Locate the cell with the specified text and output its (x, y) center coordinate. 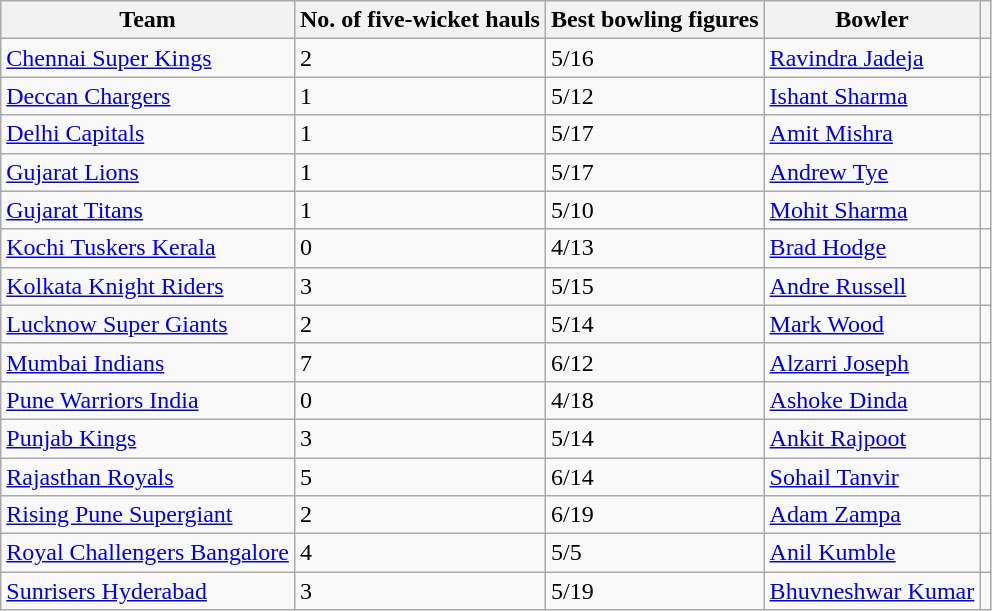
Kochi Tuskers Kerala (148, 248)
5/16 (654, 58)
Kolkata Knight Riders (148, 286)
Mohit Sharma (872, 210)
Bowler (872, 20)
Pune Warriors India (148, 400)
4/13 (654, 248)
Alzarri Joseph (872, 362)
5 (420, 477)
Ishant Sharma (872, 96)
Mark Wood (872, 324)
Gujarat Titans (148, 210)
6/12 (654, 362)
7 (420, 362)
Rajasthan Royals (148, 477)
5/19 (654, 591)
Lucknow Super Giants (148, 324)
Brad Hodge (872, 248)
Gujarat Lions (148, 172)
Best bowling figures (654, 20)
Royal Challengers Bangalore (148, 553)
Deccan Chargers (148, 96)
Adam Zampa (872, 515)
Sunrisers Hyderabad (148, 591)
Amit Mishra (872, 134)
Rising Pune Supergiant (148, 515)
Punjab Kings (148, 438)
Ashoke Dinda (872, 400)
No. of five-wicket hauls (420, 20)
5/15 (654, 286)
6/14 (654, 477)
Team (148, 20)
4 (420, 553)
Mumbai Indians (148, 362)
Bhuvneshwar Kumar (872, 591)
Ravindra Jadeja (872, 58)
Ankit Rajpoot (872, 438)
Andre Russell (872, 286)
5/5 (654, 553)
Andrew Tye (872, 172)
Anil Kumble (872, 553)
5/10 (654, 210)
4/18 (654, 400)
Delhi Capitals (148, 134)
Sohail Tanvir (872, 477)
6/19 (654, 515)
Chennai Super Kings (148, 58)
5/12 (654, 96)
